Return the [x, y] coordinate for the center point of the cell that contains the specified text.  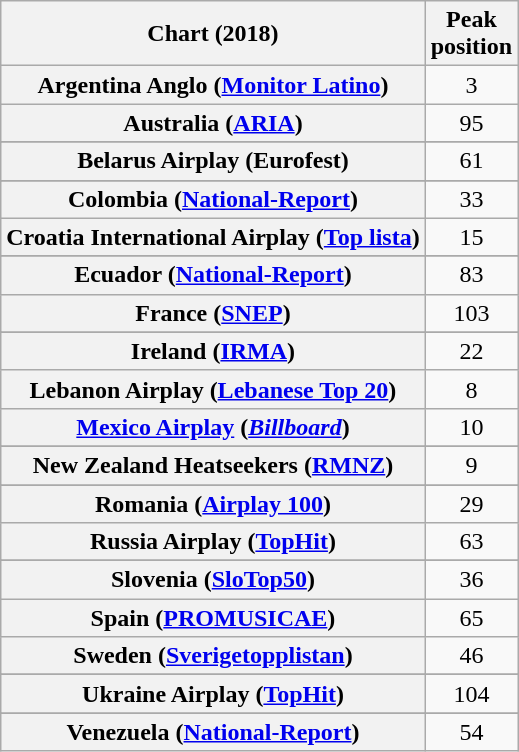
36 [471, 580]
8 [471, 389]
Sweden (Sverigetopplistan) [213, 656]
Peak position [471, 34]
54 [471, 732]
Venezuela (National-Report) [213, 732]
New Zealand Heatseekers (RMNZ) [213, 465]
103 [471, 313]
29 [471, 503]
Ireland (IRMA) [213, 351]
Mexico Airplay (Billboard) [213, 427]
65 [471, 618]
Australia (ARIA) [213, 123]
Slovenia (SloTop50) [213, 580]
Chart (2018) [213, 34]
3 [471, 85]
Argentina Anglo (Monitor Latino) [213, 85]
Ukraine Airplay (TopHit) [213, 694]
61 [471, 161]
France (SNEP) [213, 313]
Russia Airplay (TopHit) [213, 542]
Ecuador (National-Report) [213, 275]
Colombia (National-Report) [213, 199]
10 [471, 427]
15 [471, 237]
33 [471, 199]
22 [471, 351]
Romania (Airplay 100) [213, 503]
83 [471, 275]
9 [471, 465]
Belarus Airplay (Eurofest) [213, 161]
63 [471, 542]
Lebanon Airplay (Lebanese Top 20) [213, 389]
46 [471, 656]
104 [471, 694]
Spain (PROMUSICAE) [213, 618]
95 [471, 123]
Croatia International Airplay (Top lista) [213, 237]
